Detect which cell encompasses the target text, then output its (X, Y) center coordinate. 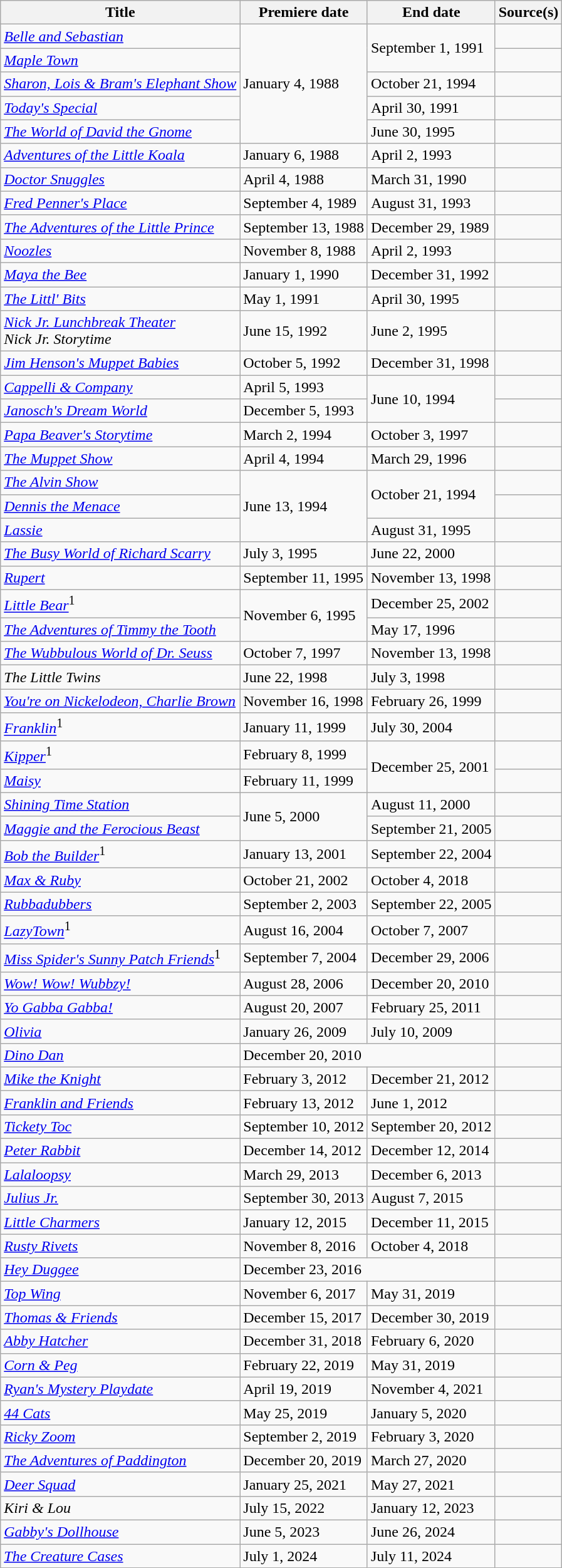
July 1, 2024 (304, 1556)
July 30, 2004 (431, 727)
December 25, 2001 (431, 767)
Fred Penner's Place (120, 203)
The Adventures of Paddington (120, 1460)
June 22, 2000 (431, 554)
July 10, 2009 (431, 1031)
December 31, 1998 (431, 363)
Noozles (120, 251)
July 11, 2024 (431, 1556)
Rubbadubbers (120, 904)
The Littl' Bits (120, 299)
Maya the Bee (120, 274)
Adventures of the Little Koala (120, 155)
April 5, 1993 (304, 387)
Olivia (120, 1031)
Ryan's Mystery Playdate (120, 1389)
Rupert (120, 578)
Maple Town (120, 60)
Julius Jr. (120, 1198)
September 22, 2004 (431, 854)
December 29, 2006 (431, 958)
Thomas & Friends (120, 1317)
August 31, 1993 (431, 203)
December 21, 2012 (431, 1079)
December 6, 2013 (431, 1175)
July 3, 1998 (431, 677)
September 4, 1989 (304, 203)
The Adventures of the Little Prince (120, 227)
Ricky Zoom (120, 1436)
December 14, 2012 (304, 1151)
April 4, 1994 (304, 459)
Maisy (120, 781)
44 Cats (120, 1413)
End date (431, 13)
April 30, 1995 (431, 299)
December 29, 1989 (431, 227)
Rusty Rivets (120, 1246)
Miss Spider's Sunny Patch Friends1 (120, 958)
June 5, 2000 (304, 816)
The Muppet Show (120, 459)
February 13, 2012 (304, 1103)
June 10, 1994 (431, 399)
Corn & Peg (120, 1365)
Shining Time Station (120, 804)
January 12, 2015 (304, 1222)
October 21, 2002 (304, 880)
November 6, 2017 (304, 1294)
Janosch's Dream World (120, 411)
October 7, 2007 (431, 930)
Maggie and the Ferocious Beast (120, 828)
September 1, 1991 (431, 48)
February 8, 1999 (304, 755)
June 22, 1998 (304, 677)
Wow! Wow! Wubbzy! (120, 984)
Little Charmers (120, 1222)
January 26, 2009 (304, 1031)
Lassie (120, 530)
Lalaloopsy (120, 1175)
Peter Rabbit (120, 1151)
August 11, 2000 (431, 804)
Franklin1 (120, 727)
April 30, 1991 (431, 108)
The World of David the Gnome (120, 132)
June 13, 1994 (304, 506)
April 19, 2019 (304, 1389)
Nick Jr. Lunchbreak TheaterNick Jr. Storytime (120, 331)
Source(s) (529, 13)
November 8, 2016 (304, 1246)
Top Wing (120, 1294)
June 15, 1992 (304, 331)
Dino Dan (120, 1055)
August 20, 2007 (304, 1007)
Kiri & Lou (120, 1508)
December 23, 2016 (367, 1270)
May 1, 1991 (304, 299)
May 27, 2021 (431, 1484)
January 12, 2023 (431, 1508)
December 5, 1993 (304, 411)
Abby Hatcher (120, 1341)
February 3, 2012 (304, 1079)
November 6, 1995 (304, 615)
January 5, 2020 (431, 1413)
The Adventures of Timmy the Tooth (120, 630)
June 30, 1995 (431, 132)
June 5, 2023 (304, 1532)
Franklin and Friends (120, 1103)
July 15, 2022 (304, 1508)
Bob the Builder1 (120, 854)
The Wubbulous World of Dr. Seuss (120, 653)
June 2, 1995 (431, 331)
August 7, 2015 (431, 1198)
March 29, 1996 (431, 459)
May 17, 1996 (431, 630)
Jim Henson's Muppet Babies (120, 363)
September 22, 2005 (431, 904)
December 20, 2019 (304, 1460)
March 27, 2020 (431, 1460)
Cappelli & Company (120, 387)
January 4, 1988 (304, 84)
You're on Nickelodeon, Charlie Brown (120, 701)
Gabby's Dollhouse (120, 1532)
February 22, 2019 (304, 1365)
July 3, 1995 (304, 554)
September 10, 2012 (304, 1127)
December 31, 1992 (431, 274)
October 3, 1997 (431, 435)
February 11, 1999 (304, 781)
September 7, 2004 (304, 958)
February 25, 2011 (431, 1007)
August 31, 1995 (431, 530)
Little Bear1 (120, 604)
December 11, 2015 (431, 1222)
Papa Beaver's Storytime (120, 435)
Kipper1 (120, 755)
January 25, 2021 (304, 1484)
Mike the Knight (120, 1079)
December 30, 2019 (431, 1317)
August 28, 2006 (304, 984)
January 6, 1988 (304, 155)
December 12, 2014 (431, 1151)
Dennis the Menace (120, 506)
Sharon, Lois & Bram's Elephant Show (120, 84)
September 11, 1995 (304, 578)
LazyTown1 (120, 930)
February 26, 1999 (431, 701)
Max & Ruby (120, 880)
June 1, 2012 (431, 1103)
November 4, 2021 (431, 1389)
December 15, 2017 (304, 1317)
September 2, 2019 (304, 1436)
Today's Special (120, 108)
December 31, 2018 (304, 1341)
September 30, 2013 (304, 1198)
Yo Gabba Gabba! (120, 1007)
June 26, 2024 (431, 1532)
August 16, 2004 (304, 930)
Doctor Snuggles (120, 179)
Hey Duggee (120, 1270)
January 13, 2001 (304, 854)
December 25, 2002 (431, 604)
November 8, 1988 (304, 251)
March 2, 1994 (304, 435)
Deer Squad (120, 1484)
Title (120, 13)
Belle and Sebastian (120, 36)
February 3, 2020 (431, 1436)
November 16, 1998 (304, 701)
The Alvin Show (120, 482)
March 31, 1990 (431, 179)
Tickety Toc (120, 1127)
September 2, 2003 (304, 904)
January 11, 1999 (304, 727)
The Little Twins (120, 677)
April 4, 1988 (304, 179)
October 5, 1992 (304, 363)
February 6, 2020 (431, 1341)
March 29, 2013 (304, 1175)
The Creature Cases (120, 1556)
October 7, 1997 (304, 653)
May 25, 2019 (304, 1413)
September 21, 2005 (431, 828)
The Busy World of Richard Scarry (120, 554)
Premiere date (304, 13)
January 1, 1990 (304, 274)
September 13, 1988 (304, 227)
September 20, 2012 (431, 1127)
